Scan for the cell matching the given text and deliver its [x, y] coordinate at center. 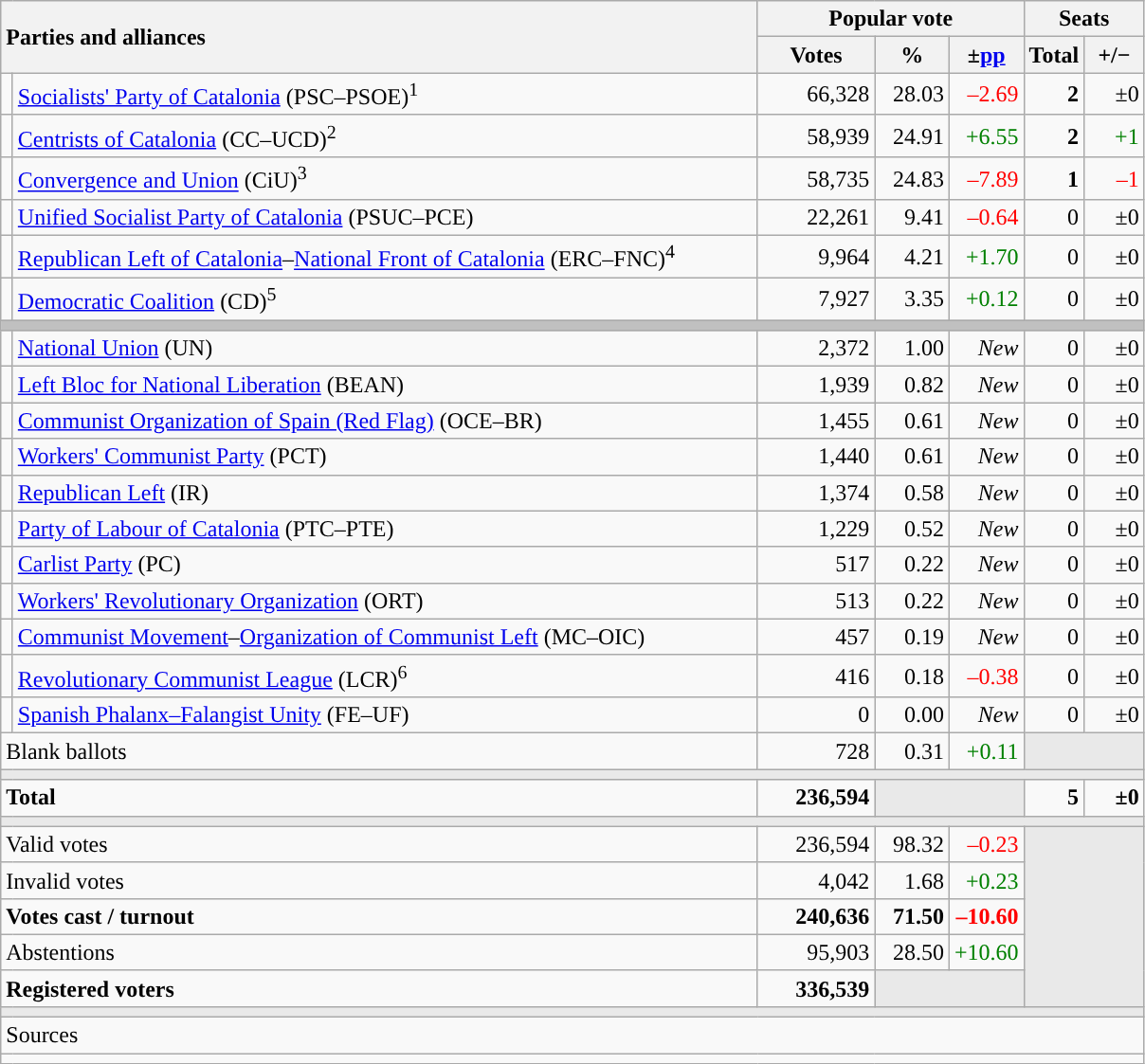
–1 [1115, 178]
Sources [572, 1036]
Votes [816, 55]
4,042 [816, 880]
1 [1054, 178]
Votes cast / turnout [379, 916]
+1.70 [986, 258]
Unified Socialist Party of Catalonia (PSUC–PCE) [385, 218]
457 [816, 637]
336,539 [816, 988]
Spanish Phalanx–Falangist Unity (FE–UF) [385, 715]
–10.60 [986, 916]
513 [816, 601]
Parties and alliances [379, 37]
–0.64 [986, 218]
9,964 [816, 258]
7,927 [816, 299]
1,374 [816, 493]
1,455 [816, 421]
+0.23 [986, 880]
0.52 [912, 529]
–0.23 [986, 844]
Blank ballots [379, 751]
Abstentions [379, 952]
1.68 [912, 880]
Centrists of Catalonia (CC–UCD)2 [385, 136]
0.19 [912, 637]
National Union (UN) [385, 349]
Communist Movement–Organization of Communist Left (MC–OIC) [385, 637]
1.00 [912, 349]
+0.12 [986, 299]
% [912, 55]
1,229 [816, 529]
416 [816, 676]
2,372 [816, 349]
–7.89 [986, 178]
+6.55 [986, 136]
0.82 [912, 385]
Invalid votes [379, 880]
+/− [1115, 55]
24.83 [912, 178]
Workers' Revolutionary Organization (ORT) [385, 601]
95,903 [816, 952]
3.35 [912, 299]
–0.38 [986, 676]
Revolutionary Communist League (LCR)6 [385, 676]
1,939 [816, 385]
66,328 [816, 95]
728 [816, 751]
Convergence and Union (CiU)3 [385, 178]
Carlist Party (PC) [385, 565]
0.58 [912, 493]
58,735 [816, 178]
28.03 [912, 95]
517 [816, 565]
Workers' Communist Party (PCT) [385, 457]
1,440 [816, 457]
Registered voters [379, 988]
28.50 [912, 952]
240,636 [816, 916]
Left Bloc for National Liberation (BEAN) [385, 385]
Democratic Coalition (CD)5 [385, 299]
58,939 [816, 136]
+10.60 [986, 952]
Communist Organization of Spain (Red Flag) (OCE–BR) [385, 421]
±pp [986, 55]
Valid votes [379, 844]
–2.69 [986, 95]
24.91 [912, 136]
Popular vote [891, 19]
0.31 [912, 751]
Party of Labour of Catalonia (PTC–PTE) [385, 529]
+0.11 [986, 751]
+1 [1115, 136]
9.41 [912, 218]
71.50 [912, 916]
5 [1054, 798]
98.32 [912, 844]
0.18 [912, 676]
Seats [1084, 19]
Republican Left of Catalonia–National Front of Catalonia (ERC–FNC)4 [385, 258]
22,261 [816, 218]
0.00 [912, 715]
Socialists' Party of Catalonia (PSC–PSOE)1 [385, 95]
4.21 [912, 258]
Republican Left (IR) [385, 493]
